Capture the cell that displays the provided text and extract its (x, y) central coordinate. 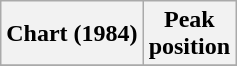
Chart (1984) (72, 34)
Peakposition (189, 34)
